Search for the cell housing the specified text and yield its (X, Y) center coordinate. 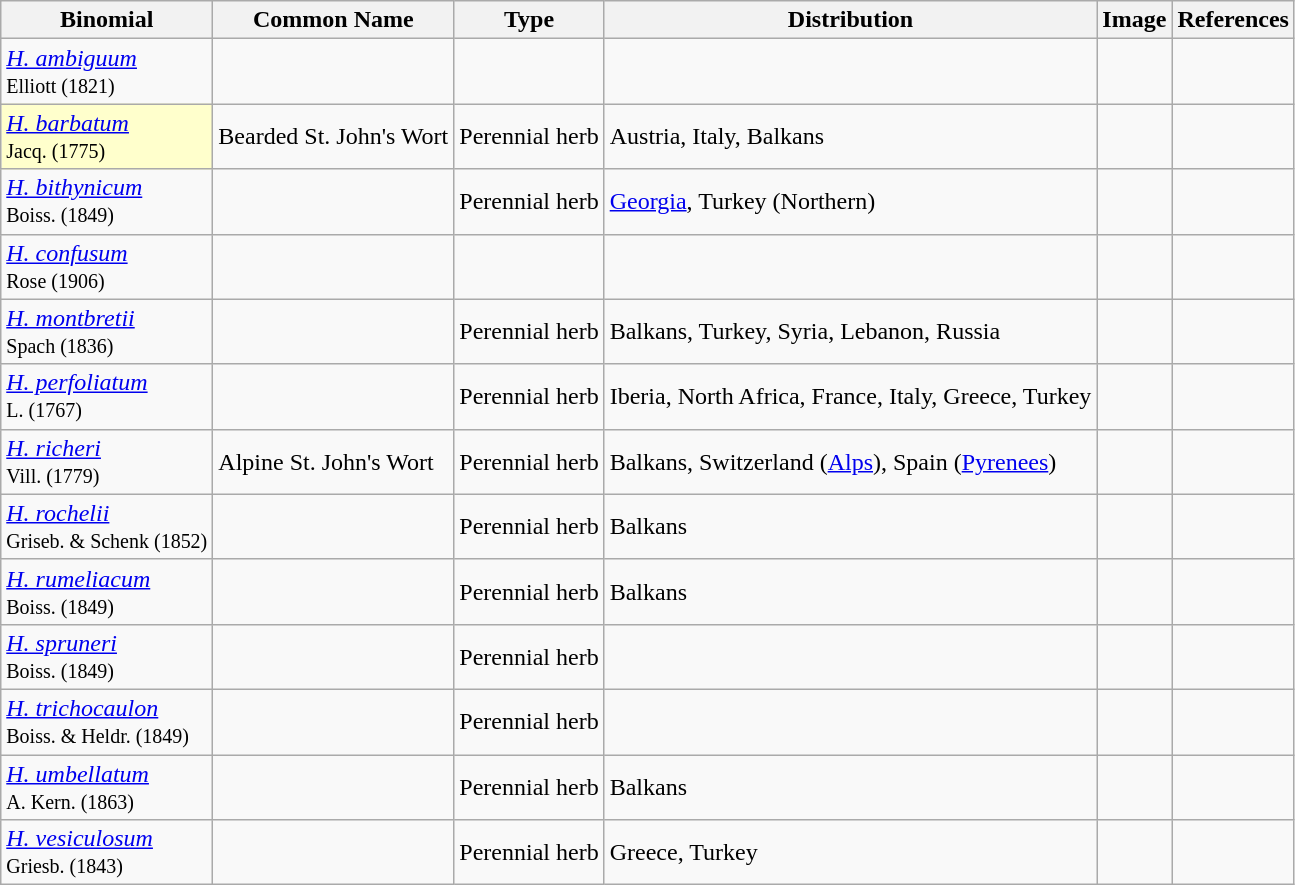
H. perfoliatumL. (1767) (107, 396)
H. rocheliiGriseb. & Schenk (1852) (107, 526)
Bearded St. John's Wort (334, 136)
H. bithynicumBoiss. (1849) (107, 202)
H. montbretiiSpach (1836) (107, 332)
H. confusumRose (1906) (107, 266)
H. ambiguumElliott (1821) (107, 72)
References (1234, 20)
Austria, Italy, Balkans (850, 136)
Balkans, Switzerland (Alps), Spain (Pyrenees) (850, 462)
H. rumeliacumBoiss. (1849) (107, 592)
H. spruneriBoiss. (1849) (107, 656)
H. richeriVill. (1779) (107, 462)
Distribution (850, 20)
Common Name (334, 20)
Binomial (107, 20)
Georgia, Turkey (Northern) (850, 202)
Iberia, North Africa, France, Italy, Greece, Turkey (850, 396)
H. trichocaulonBoiss. & Heldr. (1849) (107, 722)
H. umbellatumA. Kern. (1863) (107, 786)
H. barbatumJacq. (1775) (107, 136)
Alpine St. John's Wort (334, 462)
Type (529, 20)
Balkans, Turkey, Syria, Lebanon, Russia (850, 332)
Image (1134, 20)
H. vesiculosumGriesb. (1843) (107, 852)
Greece, Turkey (850, 852)
